Output the [X, Y] coordinate of the center of the cell containing the given text.  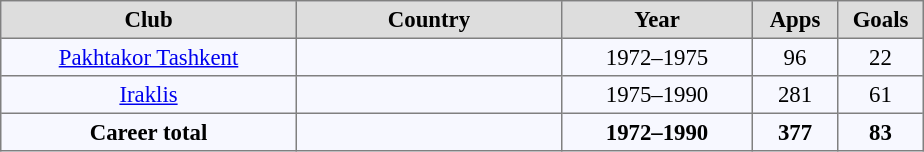
Career total [149, 132]
83 [881, 132]
1972–1990 [657, 132]
281 [795, 95]
1975–1990 [657, 95]
1972–1975 [657, 57]
Club [149, 20]
Apps [795, 20]
Goals [881, 20]
96 [795, 57]
Year [657, 20]
377 [795, 132]
22 [881, 57]
Iraklis [149, 95]
Pakhtakor Tashkent [149, 57]
61 [881, 95]
Country [429, 20]
